Extract the [X, Y] coordinate from the center of the cell holding the provided text.  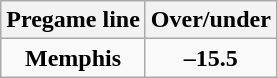
Pregame line [74, 20]
–15.5 [210, 58]
Over/under [210, 20]
Memphis [74, 58]
